Output the (x, y) coordinate of the center of the cell containing the given text.  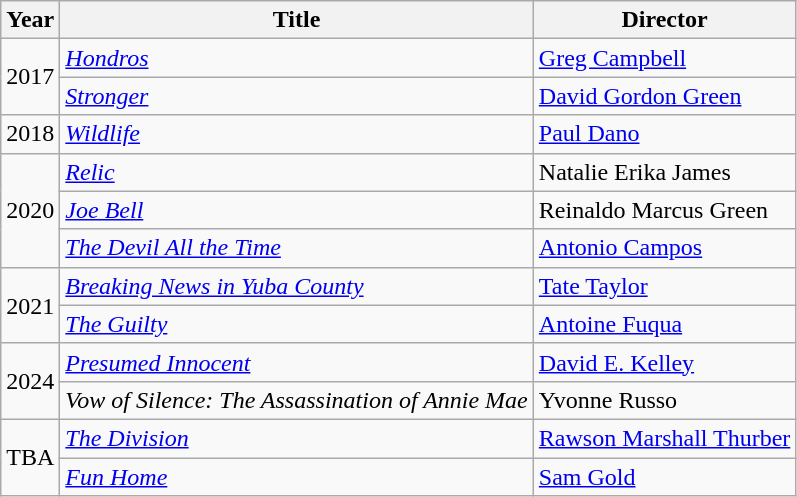
Presumed Innocent (296, 362)
Paul Dano (664, 134)
2018 (30, 134)
Rawson Marshall Thurber (664, 438)
Title (296, 20)
Breaking News in Yuba County (296, 286)
Sam Gold (664, 477)
2024 (30, 381)
Tate Taylor (664, 286)
Reinaldo Marcus Green (664, 210)
Wildlife (296, 134)
2021 (30, 305)
The Devil All the Time (296, 248)
2020 (30, 210)
Natalie Erika James (664, 172)
Antonio Campos (664, 248)
2017 (30, 77)
Yvonne Russo (664, 400)
Year (30, 20)
Hondros (296, 58)
The Guilty (296, 324)
TBA (30, 457)
Fun Home (296, 477)
Relic (296, 172)
Vow of Silence: The Assassination of Annie Mae (296, 400)
Antoine Fuqua (664, 324)
David Gordon Green (664, 96)
Joe Bell (296, 210)
Greg Campbell (664, 58)
Director (664, 20)
The Division (296, 438)
Stronger (296, 96)
David E. Kelley (664, 362)
